Scan for the cell matching the given text and deliver its (x, y) coordinate at center. 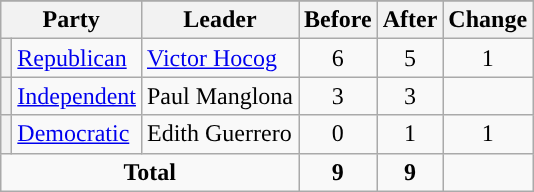
Paul Manglona (220, 96)
Edith Guerrero (220, 134)
Independent (77, 96)
0 (338, 134)
Total (150, 172)
Democratic (77, 134)
6 (338, 58)
5 (410, 58)
Party (72, 20)
Change (488, 20)
Victor Hocog (220, 58)
Leader (220, 20)
Republican (77, 58)
After (410, 20)
Before (338, 20)
